Search for the cell housing the specified text and yield its (X, Y) center coordinate. 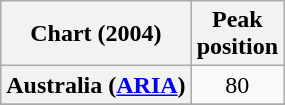
80 (237, 85)
Chart (2004) (96, 34)
Peakposition (237, 34)
Australia (ARIA) (96, 85)
